Capture the cell that displays the provided text and extract its (X, Y) central coordinate. 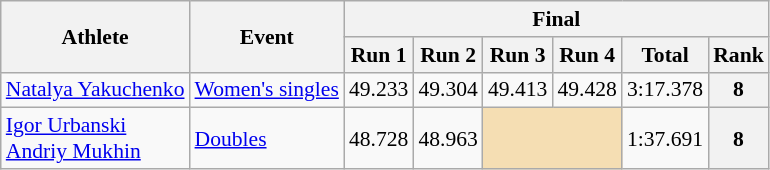
3:17.378 (665, 90)
Athlete (96, 36)
Total (665, 55)
Women's singles (267, 90)
Natalya Yakuchenko (96, 90)
49.428 (586, 90)
49.304 (448, 90)
48.728 (378, 138)
Final (556, 19)
Event (267, 36)
Run 4 (586, 55)
Rank (738, 55)
Run 3 (518, 55)
Run 1 (378, 55)
Igor UrbanskiAndriy Mukhin (96, 138)
Run 2 (448, 55)
1:37.691 (665, 138)
48.963 (448, 138)
49.413 (518, 90)
49.233 (378, 90)
Doubles (267, 138)
